For the text-containing cell, return its midpoint in (X, Y) coordinate format. 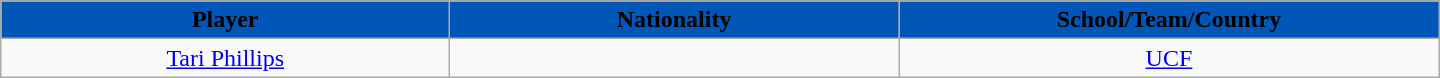
Tari Phillips (226, 58)
Player (226, 20)
UCF (1170, 58)
Nationality (674, 20)
School/Team/Country (1170, 20)
